Provide the (x, y) coordinate of the cell's center where the given text is located.  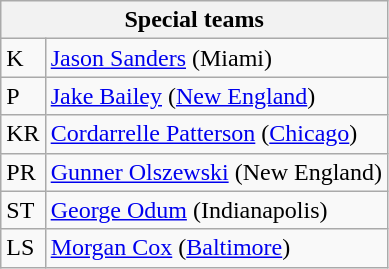
Jake Bailey (New England) (216, 96)
ST (23, 210)
K (23, 58)
P (23, 96)
Morgan Cox (Baltimore) (216, 248)
Special teams (194, 20)
Cordarrelle Patterson (Chicago) (216, 134)
PR (23, 172)
KR (23, 134)
Gunner Olszewski (New England) (216, 172)
Jason Sanders (Miami) (216, 58)
LS (23, 248)
George Odum (Indianapolis) (216, 210)
